Scan for the cell matching the given text and deliver its [x, y] coordinate at center. 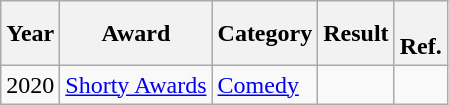
Result [356, 34]
Award [136, 34]
Ref. [420, 34]
Year [30, 34]
Shorty Awards [136, 85]
Category [265, 34]
Comedy [265, 85]
2020 [30, 85]
